Pinpoint the cell where the given text exists, returning its (X, Y) midpoint coordinate. 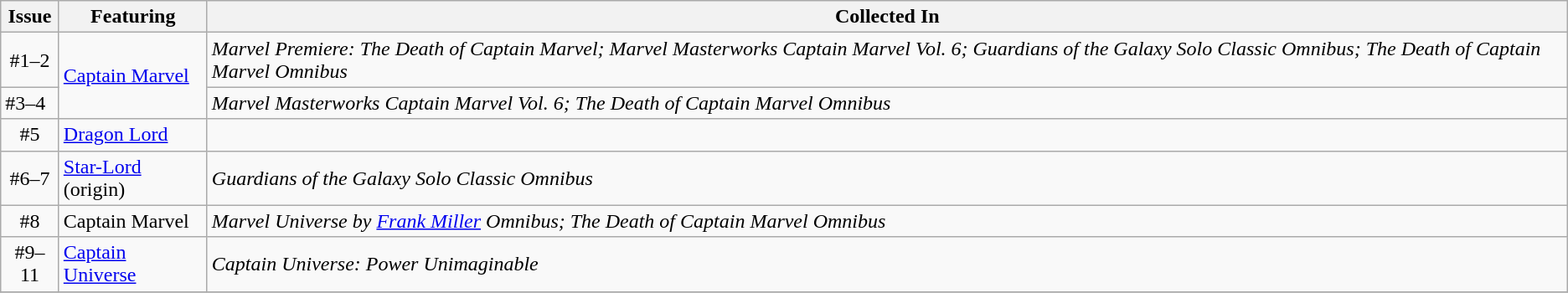
#9–11 (30, 265)
Marvel Universe by Frank Miller Omnibus; The Death of Captain Marvel Omnibus (887, 221)
Collected In (887, 17)
Star-Lord (origin) (132, 177)
Issue (30, 17)
#3–4 (30, 103)
#1–2 (30, 60)
Marvel Masterworks Captain Marvel Vol. 6; The Death of Captain Marvel Omnibus (887, 103)
#5 (30, 135)
Captain Universe (132, 265)
#8 (30, 221)
#6–7 (30, 177)
Dragon Lord (132, 135)
Featuring (132, 17)
Captain Universe: Power Unimaginable (887, 265)
Guardians of the Galaxy Solo Classic Omnibus (887, 177)
